Return (x, y) of the center of cell containing provided text 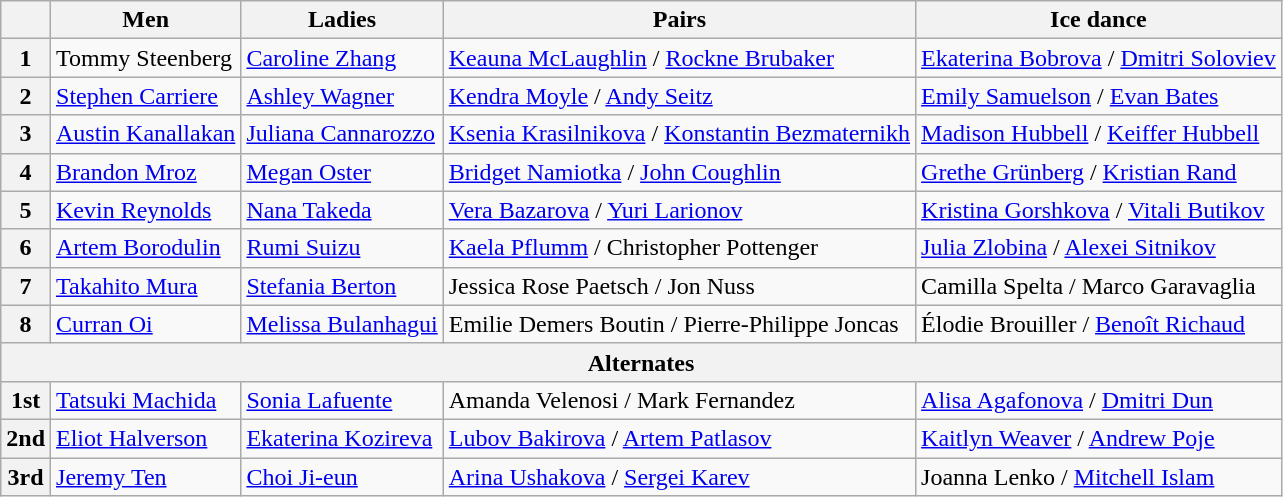
Emily Samuelson / Evan Bates (1099, 96)
Men (146, 20)
Kaitlyn Weaver / Andrew Poje (1099, 438)
Ladies (342, 20)
Kristina Gorshkova / Vitali Butikov (1099, 210)
Lubov Bakirova / Artem Patlasov (679, 438)
Choi Ji-eun (342, 477)
Jeremy Ten (146, 477)
Kevin Reynolds (146, 210)
Ashley Wagner (342, 96)
Pairs (679, 20)
Kendra Moyle / Andy Seitz (679, 96)
2nd (26, 438)
Arina Ushakova / Sergei Karev (679, 477)
Takahito Mura (146, 286)
Kaela Pflumm / Christopher Pottenger (679, 248)
Curran Oi (146, 324)
7 (26, 286)
Joanna Lenko / Mitchell Islam (1099, 477)
Alternates (642, 362)
3rd (26, 477)
2 (26, 96)
Bridget Namiotka / John Coughlin (679, 172)
Élodie Brouiller / Benoît Richaud (1099, 324)
Melissa Bulanhagui (342, 324)
Stefania Berton (342, 286)
Alisa Agafonova / Dmitri Dun (1099, 400)
Amanda Velenosi / Mark Fernandez (679, 400)
Ice dance (1099, 20)
Camilla Spelta / Marco Garavaglia (1099, 286)
Eliot Halverson (146, 438)
1 (26, 58)
Nana Takeda (342, 210)
Grethe Grünberg / Kristian Rand (1099, 172)
6 (26, 248)
Rumi Suizu (342, 248)
1st (26, 400)
Caroline Zhang (342, 58)
8 (26, 324)
4 (26, 172)
Emilie Demers Boutin / Pierre-Philippe Joncas (679, 324)
Brandon Mroz (146, 172)
3 (26, 134)
Sonia Lafuente (342, 400)
5 (26, 210)
Tatsuki Machida (146, 400)
Artem Borodulin (146, 248)
Ekaterina Kozireva (342, 438)
Jessica Rose Paetsch / Jon Nuss (679, 286)
Ekaterina Bobrova / Dmitri Soloviev (1099, 58)
Ksenia Krasilnikova / Konstantin Bezmaternikh (679, 134)
Megan Oster (342, 172)
Stephen Carriere (146, 96)
Vera Bazarova / Yuri Larionov (679, 210)
Madison Hubbell / Keiffer Hubbell (1099, 134)
Juliana Cannarozzo (342, 134)
Tommy Steenberg (146, 58)
Austin Kanallakan (146, 134)
Keauna McLaughlin / Rockne Brubaker (679, 58)
Julia Zlobina / Alexei Sitnikov (1099, 248)
